Detect which cell encompasses the target text, then output its (X, Y) center coordinate. 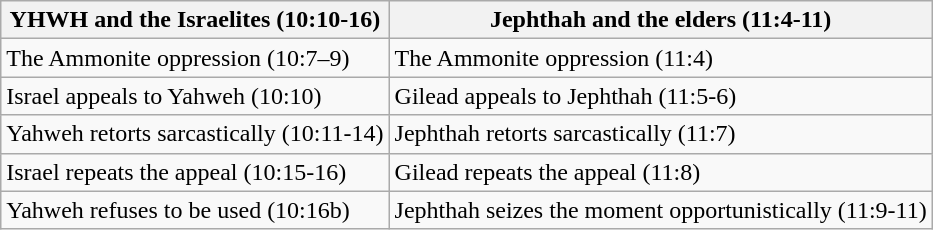
Gilead appeals to Jephthah (11:5-6) (660, 96)
Yahweh refuses to be used (10:16b) (195, 210)
The Ammonite oppression (10:7–9) (195, 58)
Jephthah and the elders (11:4-11) (660, 20)
Jephthah retorts sarcastically (11:7) (660, 134)
Yahweh retorts sarcastically (10:11-14) (195, 134)
Israel appeals to Yahweh (10:10) (195, 96)
Gilead repeats the appeal (11:8) (660, 172)
YHWH and the Israelites (10:10-16) (195, 20)
Israel repeats the appeal (10:15-16) (195, 172)
The Ammonite oppression (11:4) (660, 58)
Jephthah seizes the moment opportunistically (11:9-11) (660, 210)
